From the cell containing the given text, extract its center point as (x, y) coordinate. 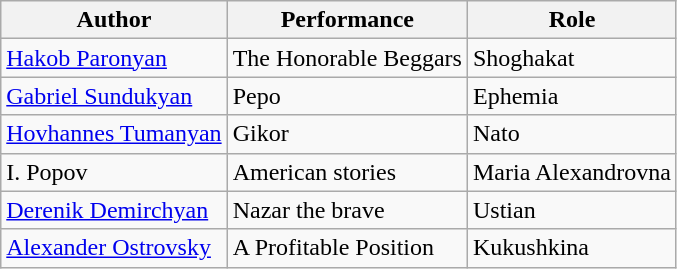
Pepo (347, 96)
Author (114, 20)
A Profitable Position (347, 248)
Hovhannes Tumanyan (114, 134)
Kukushkina (572, 248)
I. Popov (114, 172)
Hakob Paronyan (114, 58)
The Honorable Beggars (347, 58)
Role (572, 20)
Ustian (572, 210)
Nato (572, 134)
Alexander Ostrovsky (114, 248)
Derenik Demirchyan (114, 210)
Maria Alexandrovna (572, 172)
Nazar the brave (347, 210)
Performance (347, 20)
Shoghakat (572, 58)
Gikor (347, 134)
American stories (347, 172)
Ephemia (572, 96)
Gabriel Sundukyan (114, 96)
